From the cell containing the given text, extract its center point as (X, Y) coordinate. 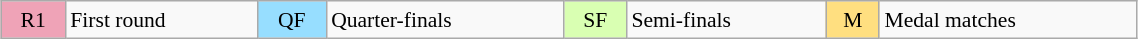
QF (292, 20)
Semi-finals (726, 20)
R1 (33, 20)
Quarter-finals (445, 20)
SF (595, 20)
M (852, 20)
First round (161, 20)
Medal matches (1008, 20)
